Extract the (x, y) coordinate from the center of the cell holding the provided text.  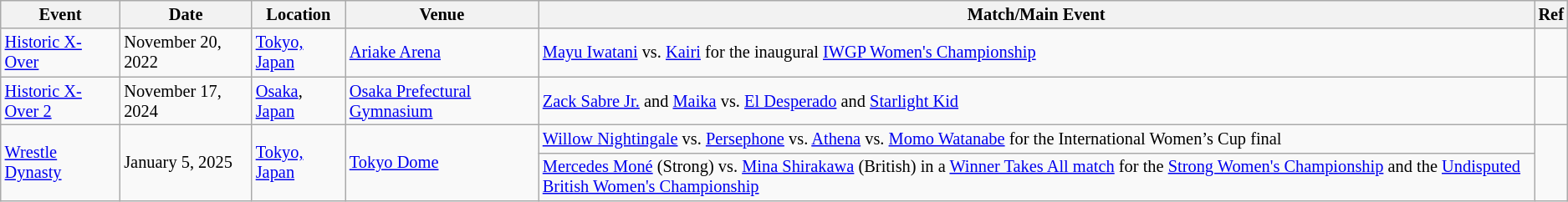
November 17, 2024 (186, 101)
Willow Nightingale vs. Persephone vs. Athena vs. Momo Watanabe for the International Women’s Cup final (1037, 139)
Historic X-Over 2 (60, 101)
Wrestle Dynasty (60, 162)
Osaka, Japan (299, 101)
Zack Sabre Jr. and Maika vs. El Desperado and Starlight Kid (1037, 101)
Historic X-Over (60, 53)
January 5, 2025 (186, 162)
Location (299, 14)
Osaka Prefectural Gymnasium (442, 101)
Event (60, 14)
Venue (442, 14)
November 20, 2022 (186, 53)
Ref (1551, 14)
Match/Main Event (1037, 14)
Date (186, 14)
Tokyo Dome (442, 162)
Mayu Iwatani vs. Kairi for the inaugural IWGP Women's Championship (1037, 53)
Ariake Arena (442, 53)
